Detect which cell encompasses the target text, then output its [x, y] center coordinate. 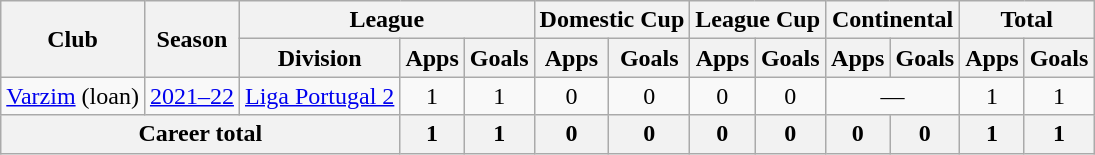
Season [192, 39]
Career total [200, 134]
— [893, 96]
League Cup [758, 20]
Domestic Cup [612, 20]
Total [1027, 20]
Continental [893, 20]
Division [319, 58]
Liga Portugal 2 [319, 96]
Club [73, 39]
League [386, 20]
Varzim (loan) [73, 96]
2021–22 [192, 96]
